Scan for the cell matching the given text and deliver its [X, Y] coordinate at center. 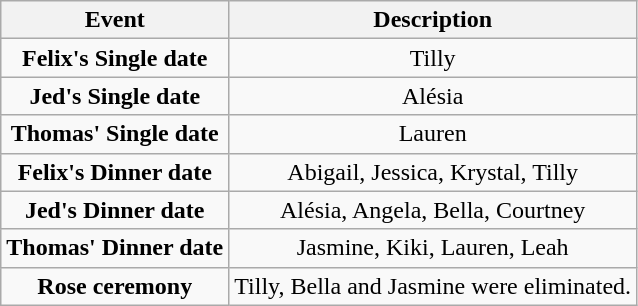
Description [433, 20]
Alésia [433, 96]
Thomas' Dinner date [115, 248]
Jasmine, Kiki, Lauren, Leah [433, 248]
Event [115, 20]
Tilly, Bella and Jasmine were eliminated. [433, 286]
Rose ceremony [115, 286]
Abigail, Jessica, Krystal, Tilly [433, 172]
Felix's Single date [115, 58]
Alésia, Angela, Bella, Courtney [433, 210]
Thomas' Single date [115, 134]
Lauren [433, 134]
Felix's Dinner date [115, 172]
Jed's Dinner date [115, 210]
Jed's Single date [115, 96]
Tilly [433, 58]
